Scan for the cell matching the given text and deliver its [X, Y] coordinate at center. 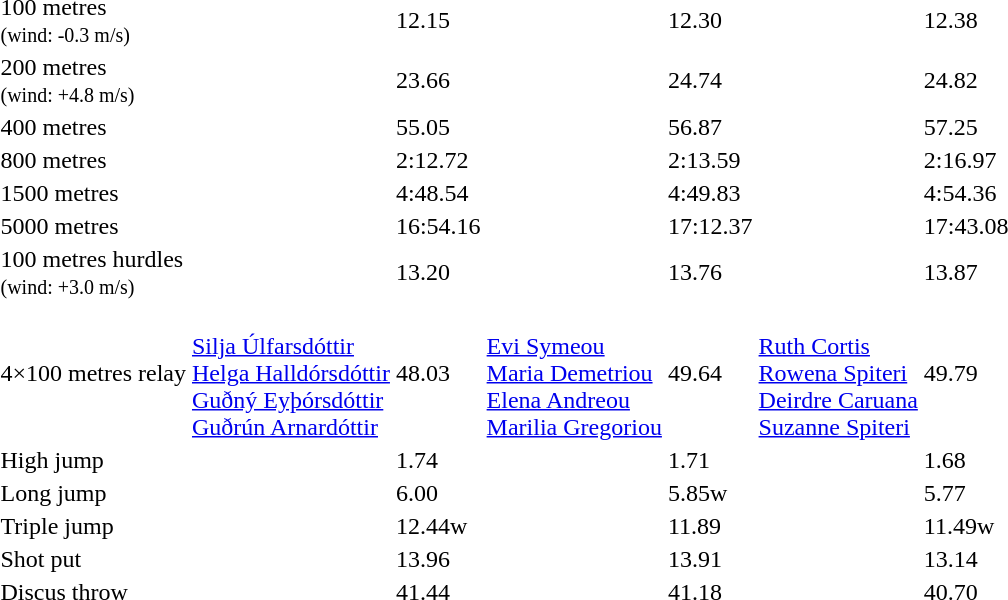
4:48.54 [438, 193]
13.96 [438, 559]
24.74 [710, 80]
55.05 [438, 127]
13.20 [438, 272]
Ruth CortisRowena SpiteriDeirdre CaruanaSuzanne Spiteri [838, 373]
4:49.83 [710, 193]
Silja ÚlfarsdóttirHelga HalldórsdóttirGuðný EyþórsdóttirGuðrún Arnardóttir [290, 373]
48.03 [438, 373]
6.00 [438, 493]
11.89 [710, 526]
56.87 [710, 127]
16:54.16 [438, 226]
17:12.37 [710, 226]
13.76 [710, 272]
5.85w [710, 493]
Evi SymeouMaria DemetriouElena AndreouMarilia Gregoriou [574, 373]
13.91 [710, 559]
12.44w [438, 526]
23.66 [438, 80]
2:12.72 [438, 160]
1.74 [438, 460]
2:13.59 [710, 160]
1.71 [710, 460]
49.64 [710, 373]
